Find where the given text appears and provide that cell's center as [X, Y] coordinate. 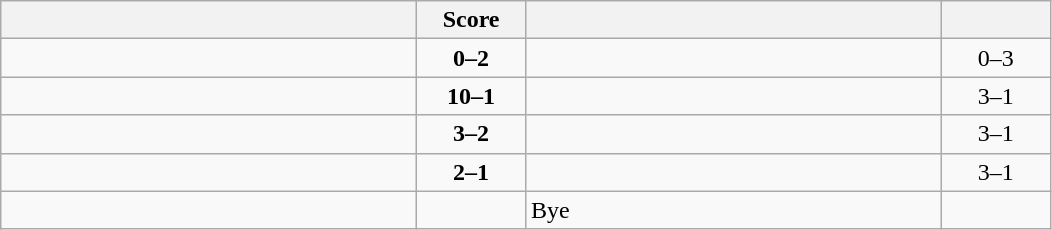
Bye [733, 210]
0–2 [472, 58]
2–1 [472, 172]
3–2 [472, 134]
0–3 [996, 58]
Score [472, 20]
10–1 [472, 96]
